Return the (X, Y) coordinate for the center point of the cell that contains the specified text.  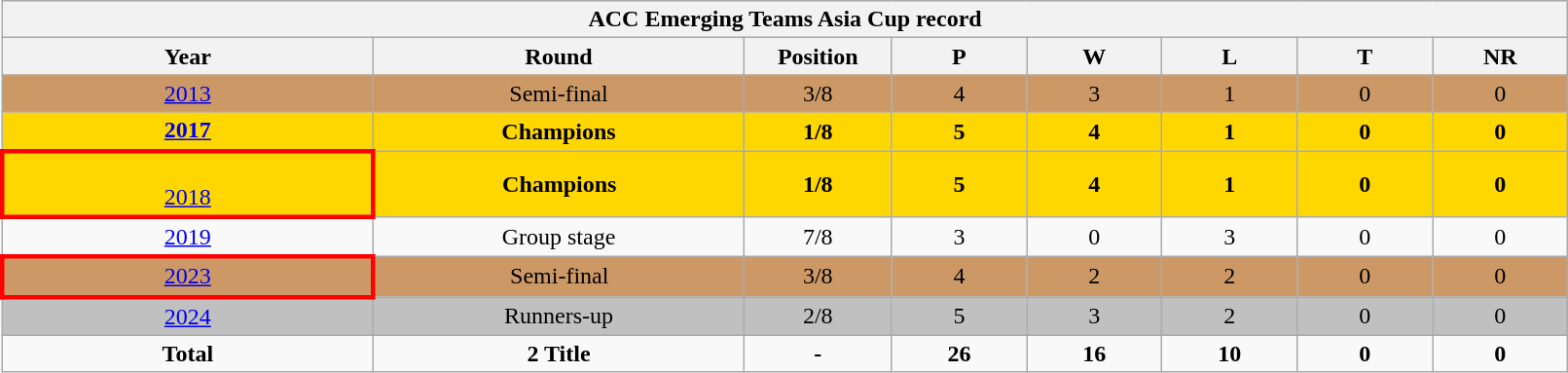
10 (1230, 354)
2 Title (559, 354)
26 (960, 354)
Round (559, 56)
2013 (187, 93)
Position (818, 56)
Year (187, 56)
Runners-up (559, 317)
NR (1501, 56)
2/8 (818, 317)
7/8 (818, 238)
W (1094, 56)
Total (187, 354)
2024 (187, 317)
- (818, 354)
Group stage (559, 238)
2023 (187, 277)
2018 (187, 183)
P (960, 56)
2017 (187, 131)
16 (1094, 354)
2019 (187, 238)
ACC Emerging Teams Asia Cup record (784, 19)
L (1230, 56)
T (1365, 56)
